Pinpoint the cell where the given text exists, returning its (X, Y) midpoint coordinate. 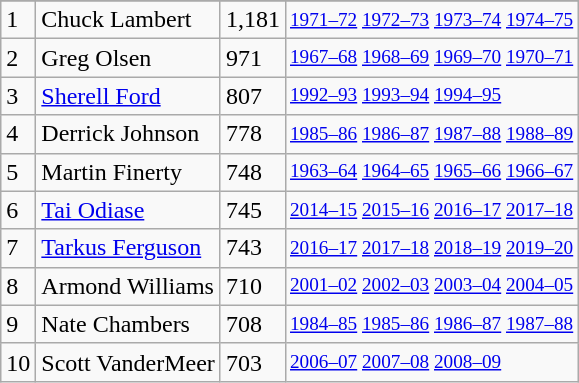
2014–15 2015–16 2016–17 2017–18 (431, 210)
778 (252, 134)
3 (18, 96)
5 (18, 172)
703 (252, 362)
4 (18, 134)
1985–86 1986–87 1987–88 1988–89 (431, 134)
Tai Odiase (128, 210)
745 (252, 210)
743 (252, 248)
Sherell Ford (128, 96)
Greg Olsen (128, 58)
2001–02 2002–03 2003–04 2004–05 (431, 286)
748 (252, 172)
Chuck Lambert (128, 20)
1992–93 1993–94 1994–95 (431, 96)
807 (252, 96)
1971–72 1972–73 1973–74 1974–75 (431, 20)
971 (252, 58)
Nate Chambers (128, 324)
Martin Finerty (128, 172)
Derrick Johnson (128, 134)
2016–17 2017–18 2018–19 2019–20 (431, 248)
1 (18, 20)
2 (18, 58)
Scott VanderMeer (128, 362)
Armond Williams (128, 286)
1984–85 1985–86 1986–87 1987–88 (431, 324)
708 (252, 324)
8 (18, 286)
2006–07 2007–08 2008–09 (431, 362)
1967–68 1968–69 1969–70 1970–71 (431, 58)
7 (18, 248)
1,181 (252, 20)
1963–64 1964–65 1965–66 1966–67 (431, 172)
6 (18, 210)
9 (18, 324)
710 (252, 286)
Tarkus Ferguson (128, 248)
10 (18, 362)
